From the cell containing the given text, extract its center point as [x, y] coordinate. 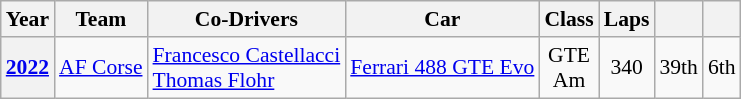
Co-Drivers [247, 19]
Francesco Castellacci Thomas Flohr [247, 68]
Year [28, 19]
Class [568, 19]
340 [627, 68]
6th [722, 68]
AF Corse [100, 68]
Team [100, 19]
Laps [627, 19]
Ferrari 488 GTE Evo [442, 68]
2022 [28, 68]
GTEAm [568, 68]
Car [442, 19]
39th [678, 68]
